Determine the [X, Y] coordinate at the center of the cell enclosing the given text.  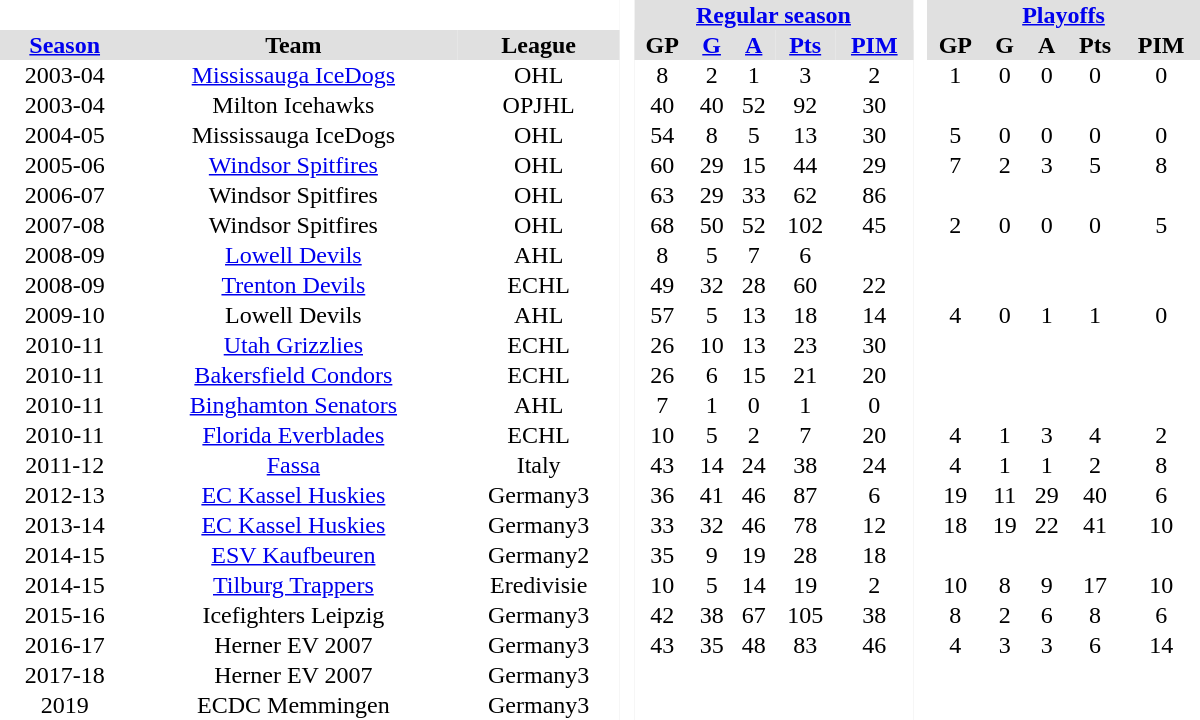
Binghamton Senators [293, 405]
45 [874, 225]
67 [754, 615]
League [538, 45]
Playoffs [1064, 15]
105 [806, 615]
63 [662, 195]
Trenton Devils [293, 285]
Icefighters Leipzig [293, 615]
2016-17 [64, 645]
2007-08 [64, 225]
68 [662, 225]
12 [874, 525]
2017-18 [64, 675]
Team [293, 45]
Regular season [774, 15]
23 [806, 345]
49 [662, 285]
42 [662, 615]
Utah Grizzlies [293, 345]
44 [806, 165]
2013-14 [64, 525]
2004-05 [64, 135]
50 [712, 225]
Florida Everblades [293, 435]
2005-06 [64, 165]
86 [874, 195]
Eredivisie [538, 585]
Milton Icehawks [293, 105]
102 [806, 225]
54 [662, 135]
Tilburg Trappers [293, 585]
2009-10 [64, 315]
57 [662, 315]
83 [806, 645]
Fassa [293, 465]
ECDC Memmingen [293, 705]
Italy [538, 465]
11 [1005, 495]
Germany2 [538, 555]
17 [1096, 585]
62 [806, 195]
87 [806, 495]
78 [806, 525]
Bakersfield Condors [293, 375]
2019 [64, 705]
ESV Kaufbeuren [293, 555]
OPJHL [538, 105]
21 [806, 375]
92 [806, 105]
36 [662, 495]
Season [64, 45]
2012-13 [64, 495]
2015-16 [64, 615]
2011-12 [64, 465]
2006-07 [64, 195]
48 [754, 645]
